Return [x, y] of the center of cell containing provided text 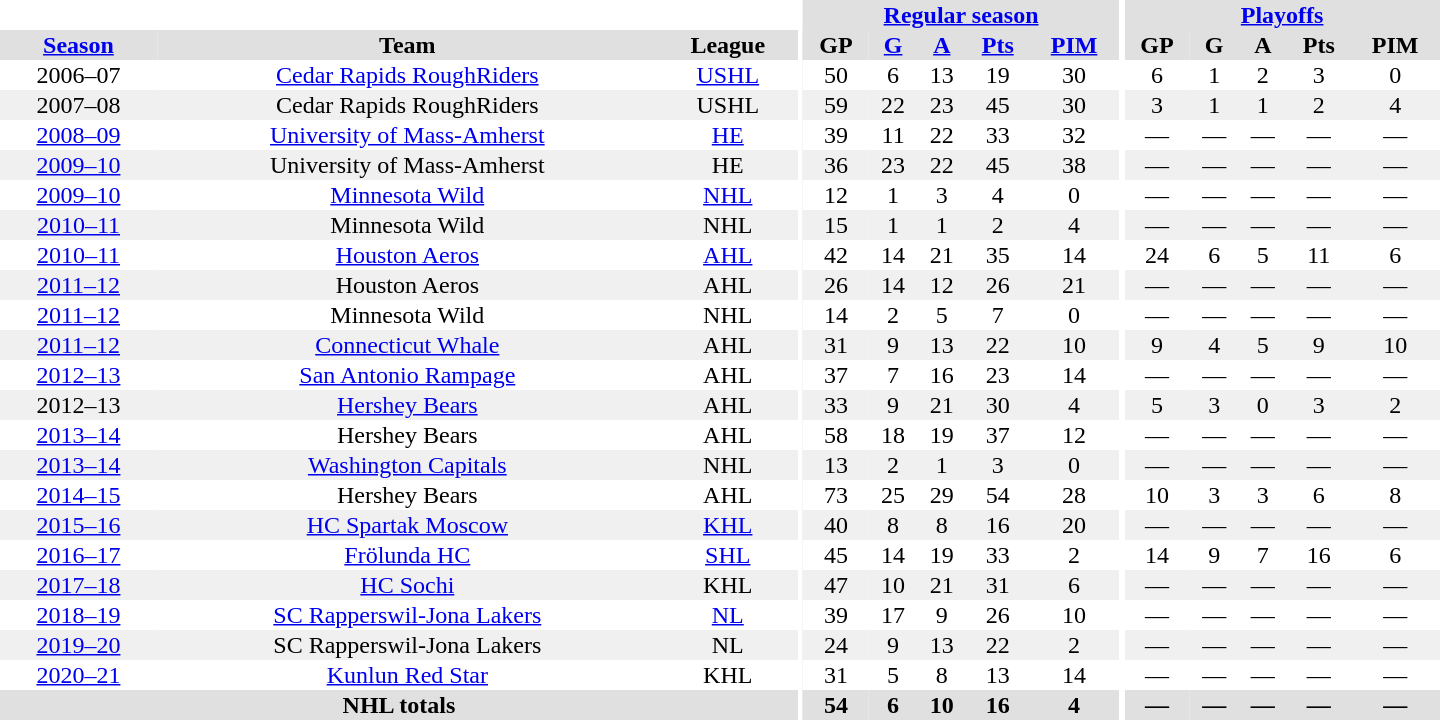
Playoffs [1282, 15]
15 [836, 225]
29 [942, 495]
20 [1074, 525]
Washington Capitals [408, 465]
2015–16 [78, 525]
2018–19 [78, 615]
NHL totals [399, 705]
2016–17 [78, 555]
League [728, 45]
25 [894, 495]
2017–18 [78, 585]
50 [836, 75]
Team [408, 45]
58 [836, 435]
Frölunda HC [408, 555]
Kunlun Red Star [408, 675]
HC Sochi [408, 585]
2006–07 [78, 75]
28 [1074, 495]
18 [894, 435]
Regular season [961, 15]
32 [1074, 135]
47 [836, 585]
40 [836, 525]
SHL [728, 555]
36 [836, 165]
42 [836, 255]
2008–09 [78, 135]
2020–21 [78, 675]
Connecticut Whale [408, 345]
San Antonio Rampage [408, 375]
35 [998, 255]
73 [836, 495]
2019–20 [78, 645]
2007–08 [78, 105]
Season [78, 45]
HC Spartak Moscow [408, 525]
2014–15 [78, 495]
59 [836, 105]
38 [1074, 165]
17 [894, 615]
